Extract the (X, Y) coordinate from the center of the cell holding the provided text.  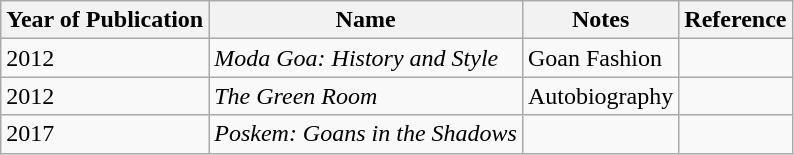
The Green Room (366, 96)
Poskem: Goans in the Shadows (366, 134)
Reference (736, 20)
Year of Publication (105, 20)
Name (366, 20)
Moda Goa: History and Style (366, 58)
Notes (600, 20)
2017 (105, 134)
Autobiography (600, 96)
Goan Fashion (600, 58)
